Locate the cell with the specified text and output its (X, Y) center coordinate. 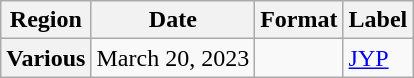
Date (173, 20)
Region (46, 20)
Label (378, 20)
Format (299, 20)
Various (46, 58)
March 20, 2023 (173, 58)
JYP (378, 58)
